Locate the cell with the specified text and output its [x, y] center coordinate. 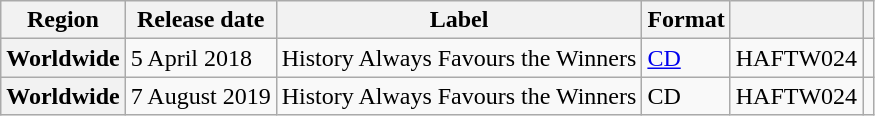
Region [63, 20]
5 April 2018 [200, 58]
7 August 2019 [200, 96]
Release date [200, 20]
Format [686, 20]
Label [459, 20]
